Search for the cell housing the specified text and yield its (x, y) center coordinate. 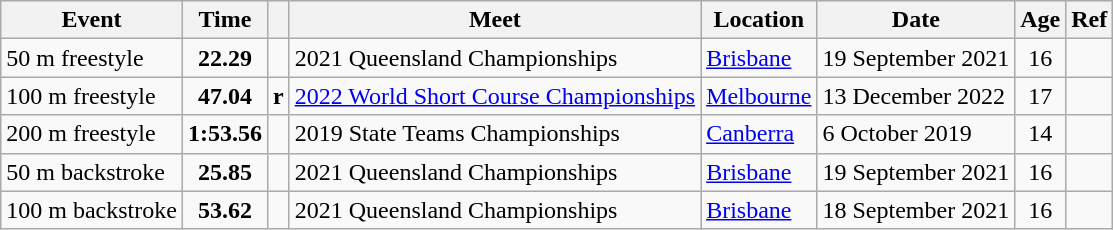
Event (92, 20)
50 m freestyle (92, 58)
Location (759, 20)
50 m backstroke (92, 172)
Age (1040, 20)
Canberra (759, 134)
Meet (494, 20)
6 October 2019 (916, 134)
200 m freestyle (92, 134)
47.04 (224, 96)
13 December 2022 (916, 96)
2019 State Teams Championships (494, 134)
Date (916, 20)
53.62 (224, 210)
18 September 2021 (916, 210)
100 m backstroke (92, 210)
17 (1040, 96)
25.85 (224, 172)
Melbourne (759, 96)
22.29 (224, 58)
14 (1040, 134)
1:53.56 (224, 134)
100 m freestyle (92, 96)
Time (224, 20)
Ref (1090, 20)
2022 World Short Course Championships (494, 96)
r (278, 96)
